Return (X, Y) of the center of cell containing provided text 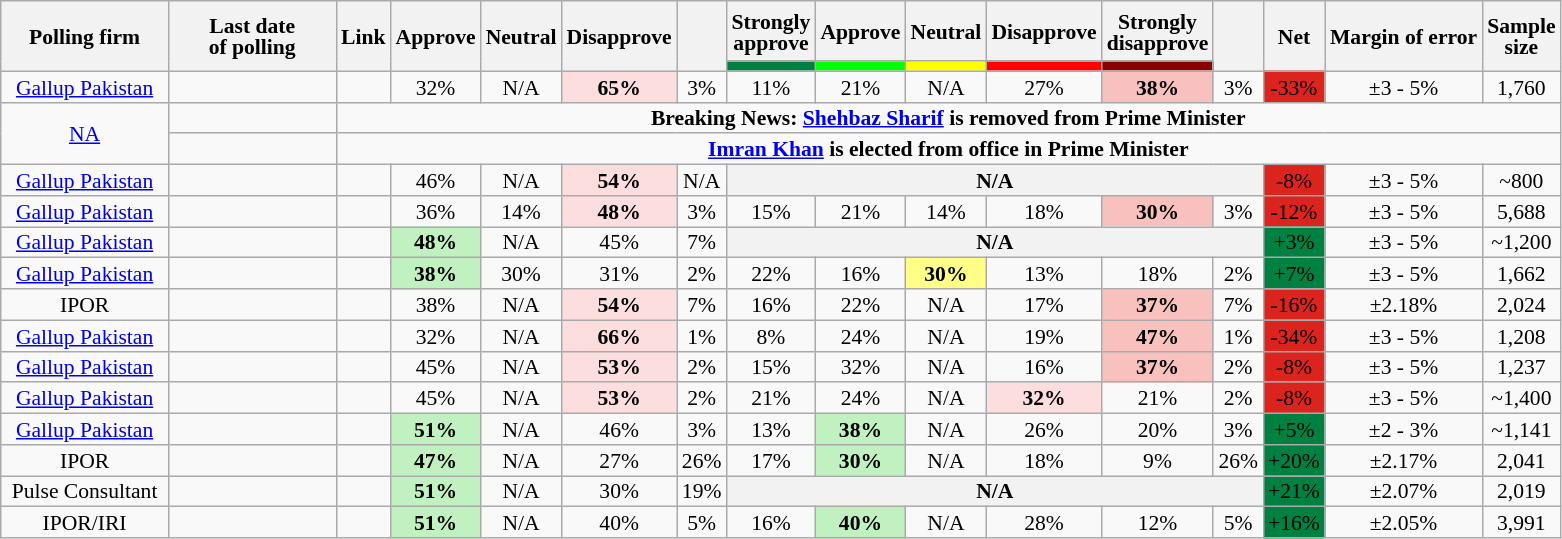
Stronglyapprove (770, 31)
Pulse Consultant (85, 492)
Samplesize (1521, 36)
+20% (1294, 460)
~1,200 (1521, 242)
Net (1294, 36)
IPOR/IRI (85, 522)
NA (85, 133)
65% (618, 86)
8% (770, 336)
66% (618, 336)
9% (1158, 460)
3,991 (1521, 522)
Last dateof polling (252, 36)
2,041 (1521, 460)
12% (1158, 522)
~1,141 (1521, 430)
Link (364, 36)
1,760 (1521, 86)
Polling firm (85, 36)
Stronglydisapprove (1158, 31)
+5% (1294, 430)
-12% (1294, 212)
2,019 (1521, 492)
±2 - 3% (1404, 430)
~1,400 (1521, 398)
1,208 (1521, 336)
28% (1044, 522)
1,662 (1521, 274)
36% (436, 212)
2,024 (1521, 304)
±2.05% (1404, 522)
Breaking News: Shehbaz Sharif is removed from Prime Minister (948, 118)
1,237 (1521, 366)
5,688 (1521, 212)
+3% (1294, 242)
-16% (1294, 304)
+21% (1294, 492)
11% (770, 86)
+7% (1294, 274)
±2.07% (1404, 492)
±2.18% (1404, 304)
~800 (1521, 180)
±2.17% (1404, 460)
20% (1158, 430)
Margin of error (1404, 36)
Imran Khan is elected from office in Prime Minister (948, 150)
+16% (1294, 522)
-33% (1294, 86)
-34% (1294, 336)
31% (618, 274)
